Provide the (X, Y) coordinate of the cell's center where the given text is located.  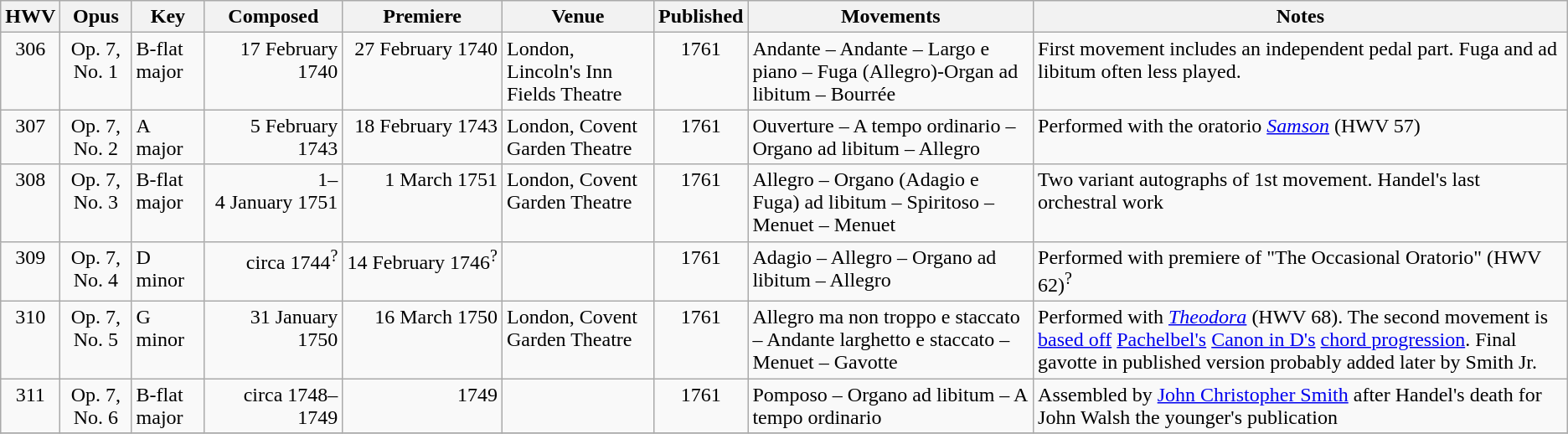
Op. 7, No. 4 (95, 271)
308 (30, 203)
D minor (168, 271)
14 February 1746? (422, 271)
circa 1744? (273, 271)
27 February 1740 (422, 71)
G minor (168, 340)
31 January 1750 (273, 340)
309 (30, 271)
circa 1748–1749 (273, 406)
Premiere (422, 17)
Venue (578, 17)
Two variant autographs of 1st movement. Handel's last orchestral work (1301, 203)
1–4 January 1751 (273, 203)
Pomposo – Organo ad libitum – A tempo ordinario (891, 406)
Op. 7, No. 1 (95, 71)
1749 (422, 406)
Key (168, 17)
1 March 1751 (422, 203)
HWV (30, 17)
Opus (95, 17)
A major (168, 137)
Notes (1301, 17)
Allegro – Organo (Adagio e Fuga) ad libitum – Spiritoso – Menuet – Menuet (891, 203)
London, Lincoln's Inn Fields Theatre (578, 71)
Assembled by John Christopher Smith after Handel's death for John Walsh the younger's publication (1301, 406)
Allegro ma non troppo e staccato – Andante larghetto e staccato – Menuet – Gavotte (891, 340)
Andante – Andante – Largo e piano – Fuga (Allegro)-Organ ad libitum – Bourrée (891, 71)
18 February 1743 (422, 137)
Op. 7, No. 6 (95, 406)
17 February 1740 (273, 71)
Movements (891, 17)
311 (30, 406)
Op. 7, No. 5 (95, 340)
Performed with premiere of "The Occasional Oratorio" (HWV 62)? (1301, 271)
307 (30, 137)
Performed with the oratorio Samson (HWV 57) (1301, 137)
310 (30, 340)
16 March 1750 (422, 340)
Adagio – Allegro – Organo ad libitum – Allegro (891, 271)
Ouverture – A tempo ordinario – Organo ad libitum – Allegro (891, 137)
Op. 7, No. 3 (95, 203)
First movement includes an independent pedal part. Fuga and ad libitum often less played. (1301, 71)
306 (30, 71)
5 February 1743 (273, 137)
Published (700, 17)
Composed (273, 17)
Op. 7, No. 2 (95, 137)
